From the cell containing the given text, extract its center point as (X, Y) coordinate. 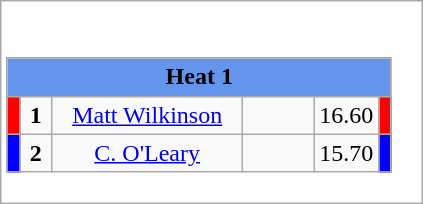
Heat 1 (199, 77)
1 (36, 115)
16.60 (346, 115)
2 (36, 153)
C. O'Leary (148, 153)
Matt Wilkinson (148, 115)
15.70 (346, 153)
Heat 1 1 Matt Wilkinson 16.60 2 C. O'Leary 15.70 (212, 102)
